Locate the cell with the specified text and output its (x, y) center coordinate. 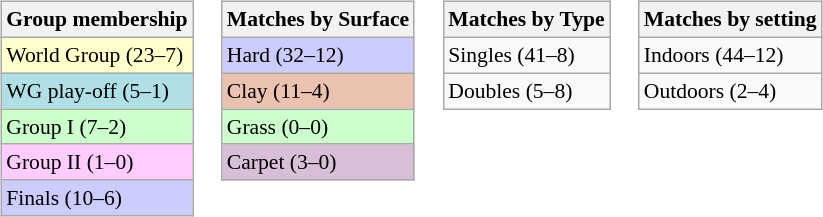
Doubles (5–8) (526, 91)
World Group (23–7) (96, 55)
Matches by Type (526, 20)
Group II (1–0) (96, 162)
Grass (0–0) (318, 127)
Hard (32–12) (318, 55)
Group membership (96, 20)
Outdoors (2–4) (730, 91)
Finals (10–6) (96, 198)
Group I (7–2) (96, 127)
Matches by Surface (318, 20)
Indoors (44–12) (730, 55)
Matches by setting (730, 20)
Clay (11–4) (318, 91)
WG play-off (5–1) (96, 91)
Carpet (3–0) (318, 162)
Singles (41–8) (526, 55)
